Identify which cell holds the provided text, then report its [x, y] central coordinate. 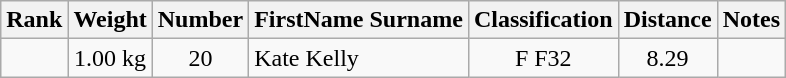
Classification [543, 20]
Number [200, 20]
F F32 [543, 58]
Weight [110, 20]
FirstName Surname [359, 20]
Rank [34, 20]
20 [200, 58]
1.00 kg [110, 58]
Kate Kelly [359, 58]
8.29 [668, 58]
Notes [751, 20]
Distance [668, 20]
